Return [x, y] of the center of cell containing provided text 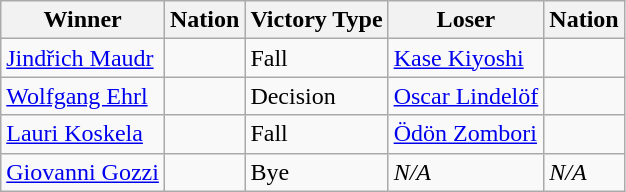
Victory Type [316, 20]
Jindřich Maudr [83, 58]
Bye [316, 172]
Oscar Lindelöf [466, 96]
Winner [83, 20]
Giovanni Gozzi [83, 172]
Loser [466, 20]
Ödön Zombori [466, 134]
Kase Kiyoshi [466, 58]
Lauri Koskela [83, 134]
Decision [316, 96]
Wolfgang Ehrl [83, 96]
